Detect which cell encompasses the target text, then output its (x, y) center coordinate. 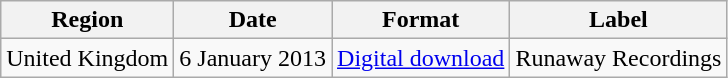
Date (253, 20)
United Kingdom (88, 58)
Digital download (421, 58)
Format (421, 20)
Runaway Recordings (618, 58)
Label (618, 20)
6 January 2013 (253, 58)
Region (88, 20)
